Detect which cell encompasses the target text, then output its [x, y] center coordinate. 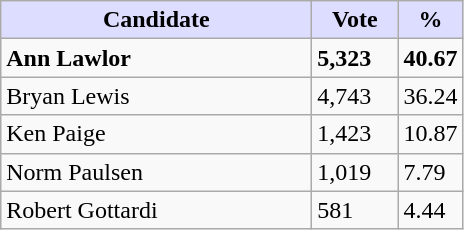
36.24 [430, 96]
4.44 [430, 210]
4,743 [355, 96]
581 [355, 210]
Robert Gottardi [156, 210]
Norm Paulsen [156, 172]
40.67 [430, 58]
1,019 [355, 172]
Vote [355, 20]
1,423 [355, 134]
Ken Paige [156, 134]
10.87 [430, 134]
Ann Lawlor [156, 58]
% [430, 20]
Bryan Lewis [156, 96]
5,323 [355, 58]
7.79 [430, 172]
Candidate [156, 20]
